Pinpoint the cell where the given text exists, returning its (X, Y) midpoint coordinate. 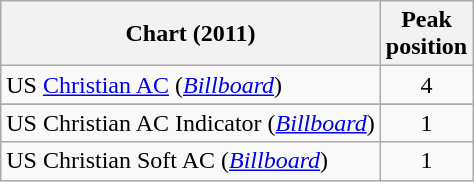
4 (426, 85)
US Christian AC (Billboard) (191, 85)
US Christian Soft AC (Billboard) (191, 161)
Peak position (426, 34)
US Christian AC Indicator (Billboard) (191, 123)
Chart (2011) (191, 34)
